Output the (X, Y) coordinate of the center of the cell containing the given text.  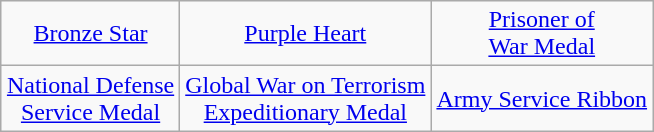
Army Service Ribbon (542, 98)
Prisoner ofWar Medal (542, 34)
National DefenseService Medal (90, 98)
Global War on TerrorismExpeditionary Medal (306, 98)
Purple Heart (306, 34)
Bronze Star (90, 34)
